Capture the cell that displays the provided text and extract its (X, Y) central coordinate. 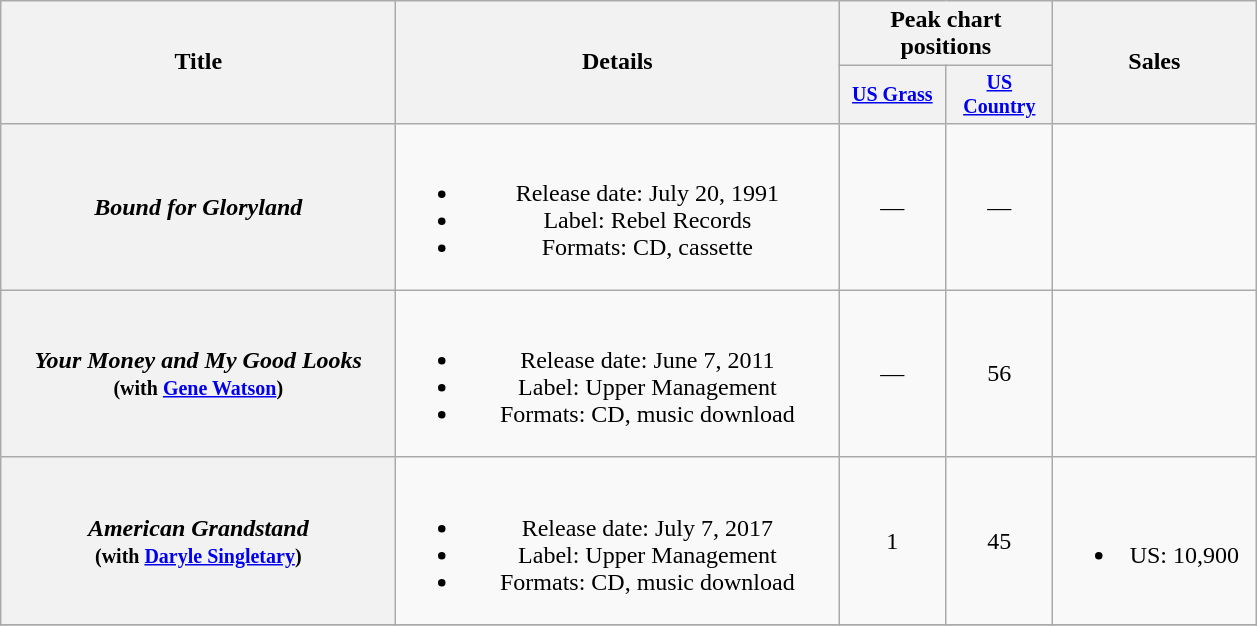
1 (892, 540)
Bound for Gloryland (198, 206)
American Grandstand(with Daryle Singletary) (198, 540)
45 (1000, 540)
Release date: July 7, 2017Label: Upper ManagementFormats: CD, music download (618, 540)
Your Money and My Good Looks(with Gene Watson) (198, 374)
US: 10,900 (1154, 540)
Release date: June 7, 2011Label: Upper ManagementFormats: CD, music download (618, 374)
Sales (1154, 62)
Title (198, 62)
US Country (1000, 94)
Peak chart positions (946, 34)
56 (1000, 374)
US Grass (892, 94)
Release date: July 20, 1991Label: Rebel RecordsFormats: CD, cassette (618, 206)
Details (618, 62)
